Extract the (x, y) coordinate from the center of the cell holding the provided text.  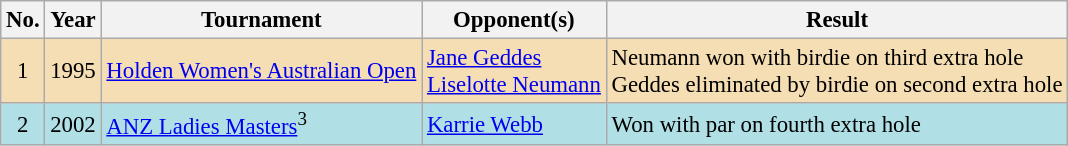
1 (23, 72)
No. (23, 20)
Jane Geddes Liselotte Neumann (514, 72)
Holden Women's Australian Open (262, 72)
Neumann won with birdie on third extra holeGeddes eliminated by birdie on second extra hole (837, 72)
Result (837, 20)
Won with par on fourth extra hole (837, 124)
ANZ Ladies Masters3 (262, 124)
Karrie Webb (514, 124)
1995 (73, 72)
Opponent(s) (514, 20)
2 (23, 124)
Year (73, 20)
2002 (73, 124)
Tournament (262, 20)
